Detect which cell encompasses the target text, then output its [X, Y] center coordinate. 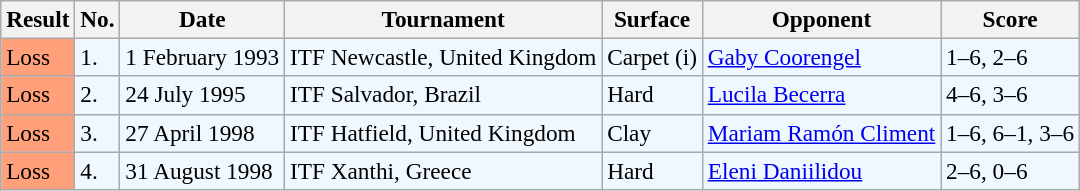
4–6, 3–6 [1010, 95]
Tournament [444, 19]
Mariam Ramón Climent [821, 133]
2. [98, 95]
Date [202, 19]
Gaby Coorengel [821, 57]
2–6, 0–6 [1010, 170]
Surface [652, 19]
ITF Newcastle, United Kingdom [444, 57]
3. [98, 133]
4. [98, 170]
1–6, 2–6 [1010, 57]
1–6, 6–1, 3–6 [1010, 133]
ITF Salvador, Brazil [444, 95]
Lucila Becerra [821, 95]
ITF Xanthi, Greece [444, 170]
No. [98, 19]
31 August 1998 [202, 170]
Eleni Daniilidou [821, 170]
Opponent [821, 19]
1. [98, 57]
24 July 1995 [202, 95]
27 April 1998 [202, 133]
ITF Hatfield, United Kingdom [444, 133]
Clay [652, 133]
1 February 1993 [202, 57]
Result [38, 19]
Score [1010, 19]
Carpet (i) [652, 57]
